Detect which cell encompasses the target text, then output its (X, Y) center coordinate. 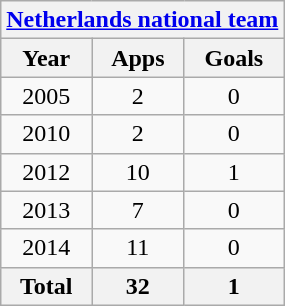
2005 (46, 96)
2014 (46, 248)
7 (138, 210)
2012 (46, 172)
2010 (46, 134)
11 (138, 248)
10 (138, 172)
Netherlands national team (142, 20)
Apps (138, 58)
Year (46, 58)
32 (138, 286)
Goals (234, 58)
2013 (46, 210)
Total (46, 286)
